Pinpoint the cell where the given text exists, returning its (x, y) midpoint coordinate. 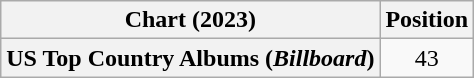
Chart (2023) (190, 20)
43 (427, 58)
US Top Country Albums (Billboard) (190, 58)
Position (427, 20)
